Locate the cell with the specified text and output its [x, y] center coordinate. 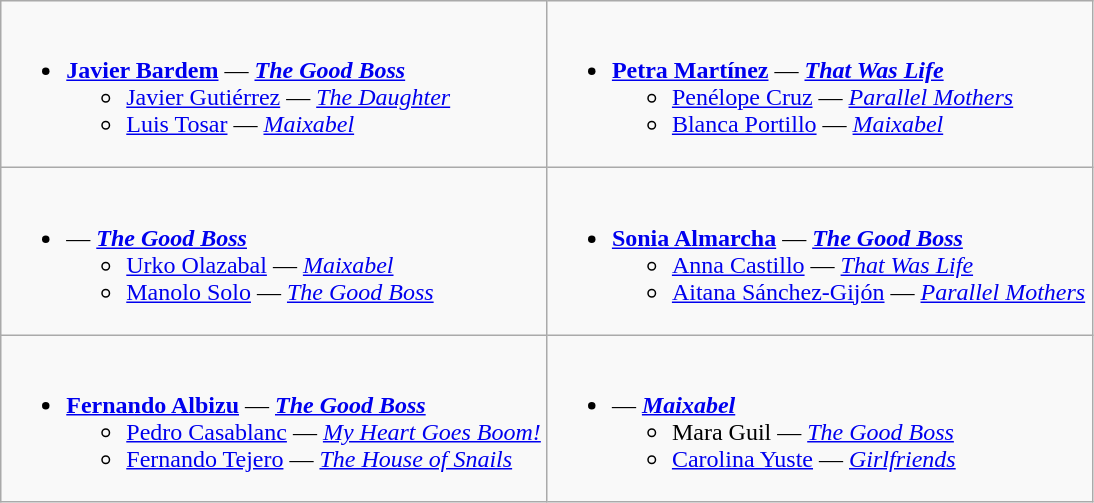
Sonia Almarcha — The Good BossAnna Castillo — That Was LifeAitana Sánchez-Gijón — Parallel Mothers [819, 252]
— MaixabelMara Guil — The Good BossCarolina Yuste — Girlfriends [819, 418]
— The Good BossUrko Olazabal — MaixabelManolo Solo — The Good Boss [274, 252]
Fernando Albizu — The Good BossPedro Casablanc — My Heart Goes Boom!Fernando Tejero — The House of Snails [274, 418]
Petra Martínez — That Was LifePenélope Cruz — Parallel MothersBlanca Portillo — Maixabel [819, 84]
Javier Bardem — The Good BossJavier Gutiérrez — The DaughterLuis Tosar — Maixabel [274, 84]
